Scan for the cell matching the given text and deliver its (x, y) coordinate at center. 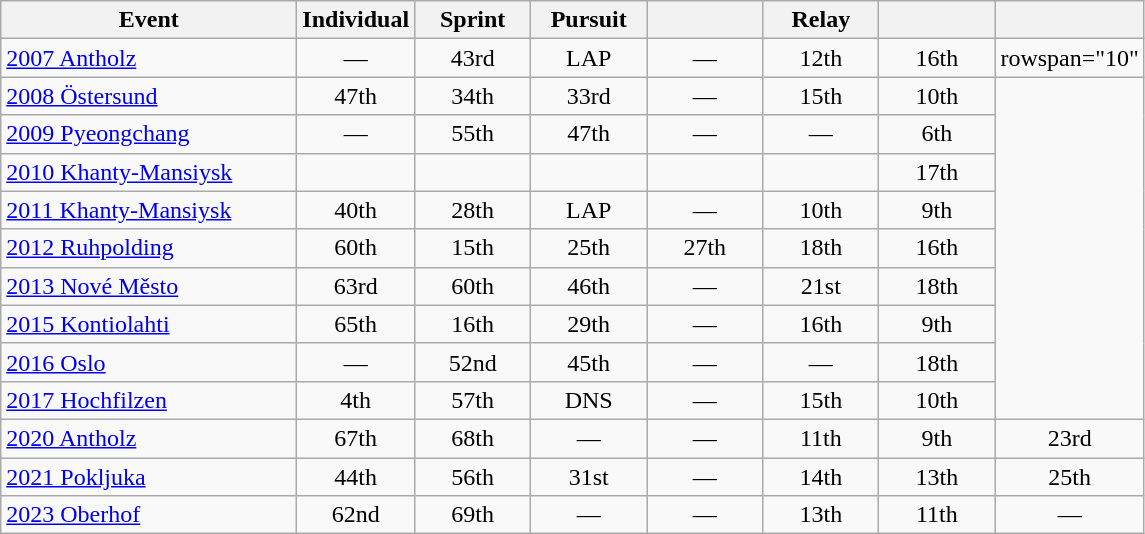
68th (473, 438)
21st (821, 286)
Individual (356, 20)
63rd (356, 286)
2013 Nové Město (149, 286)
31st (589, 477)
28th (473, 210)
4th (356, 400)
45th (589, 362)
2011 Khanty-Mansiysk (149, 210)
Sprint (473, 20)
46th (589, 286)
56th (473, 477)
rowspan="10" (1070, 58)
43rd (473, 58)
DNS (589, 400)
2017 Hochfilzen (149, 400)
2010 Khanty-Mansiysk (149, 172)
2009 Pyeongchang (149, 134)
12th (821, 58)
27th (705, 248)
2020 Antholz (149, 438)
52nd (473, 362)
55th (473, 134)
34th (473, 96)
2008 Östersund (149, 96)
2012 Ruhpolding (149, 248)
2023 Oberhof (149, 515)
69th (473, 515)
Pursuit (589, 20)
44th (356, 477)
23rd (1070, 438)
29th (589, 324)
6th (937, 134)
Event (149, 20)
2021 Pokljuka (149, 477)
67th (356, 438)
57th (473, 400)
40th (356, 210)
33rd (589, 96)
2007 Antholz (149, 58)
65th (356, 324)
14th (821, 477)
2016 Oslo (149, 362)
62nd (356, 515)
Relay (821, 20)
2015 Kontiolahti (149, 324)
17th (937, 172)
